Scan for the cell matching the given text and deliver its (X, Y) coordinate at center. 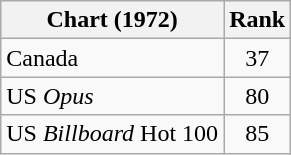
US Opus (112, 96)
US Billboard Hot 100 (112, 134)
80 (258, 96)
Chart (1972) (112, 20)
Rank (258, 20)
85 (258, 134)
37 (258, 58)
Canada (112, 58)
